Return the [X, Y] coordinate for the center point of the cell that contains the specified text.  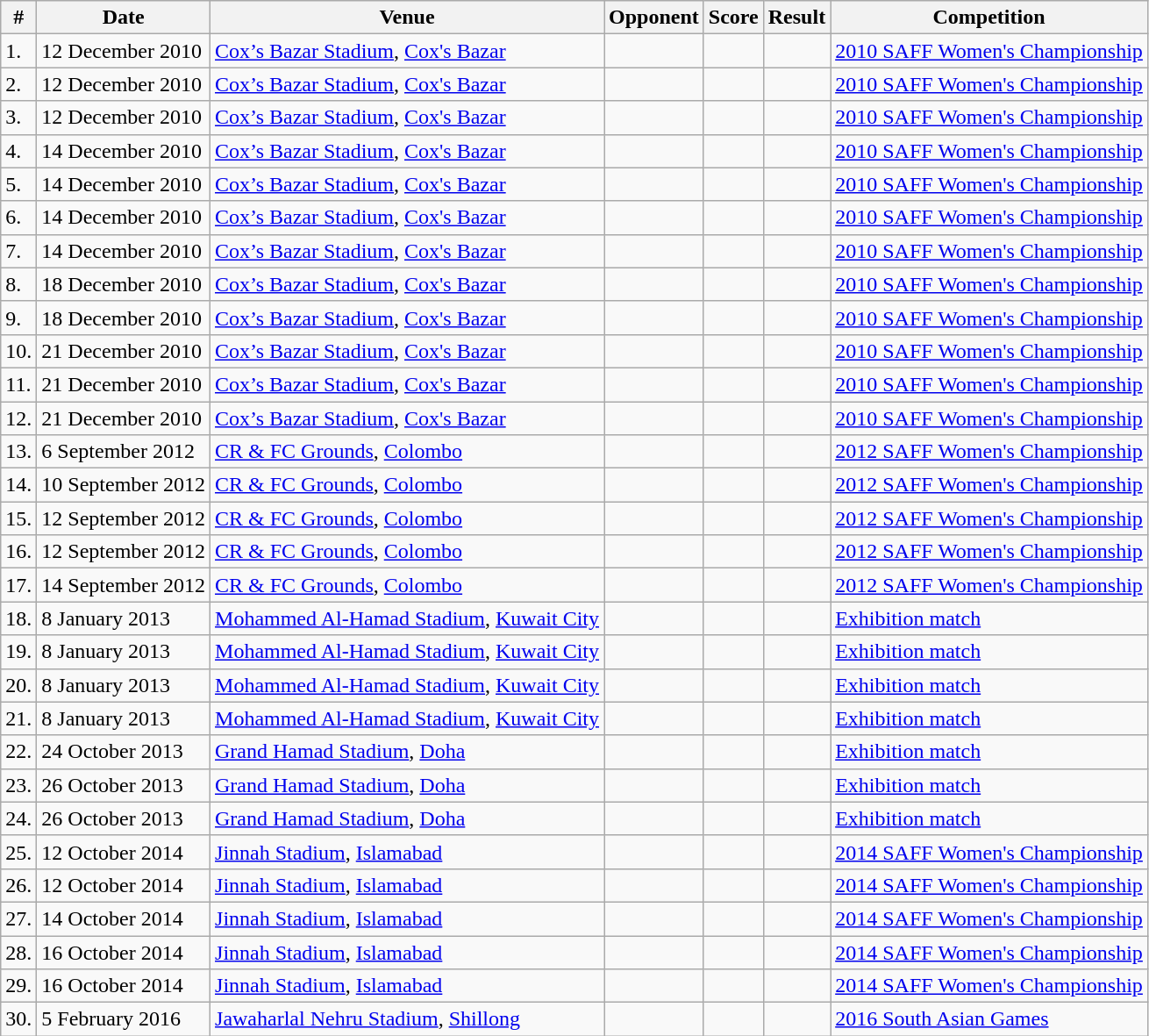
Date [124, 18]
Jawaharlal Nehru Stadium, Shillong [407, 1019]
14. [19, 485]
5. [19, 184]
7. [19, 251]
6. [19, 218]
22. [19, 752]
4. [19, 151]
13. [19, 452]
3. [19, 118]
Opponent [654, 18]
Score [733, 18]
24. [19, 818]
# [19, 18]
14 October 2014 [124, 918]
19. [19, 652]
17. [19, 585]
10. [19, 351]
23. [19, 785]
2. [19, 84]
10 September 2012 [124, 485]
16. [19, 552]
Venue [407, 18]
9. [19, 318]
12. [19, 418]
Competition [989, 18]
14 September 2012 [124, 585]
2016 South Asian Games [989, 1019]
25. [19, 852]
11. [19, 384]
28. [19, 952]
21. [19, 718]
1. [19, 51]
5 February 2016 [124, 1019]
29. [19, 986]
26. [19, 885]
20. [19, 685]
8. [19, 284]
6 September 2012 [124, 452]
18. [19, 618]
30. [19, 1019]
Result [796, 18]
24 October 2013 [124, 752]
15. [19, 518]
27. [19, 918]
